Return the (x, y) coordinate for the center point of the cell that contains the specified text.  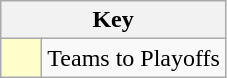
Teams to Playoffs (134, 58)
Key (114, 20)
